Extract the [x, y] coordinate from the center of the cell holding the provided text.  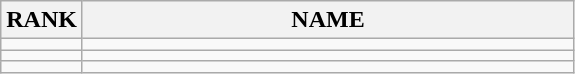
RANK [42, 20]
NAME [328, 20]
